For the text-containing cell, return its midpoint in (x, y) coordinate format. 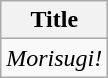
Title (54, 20)
Morisugi! (54, 58)
